Pinpoint the cell where the given text exists, returning its (x, y) midpoint coordinate. 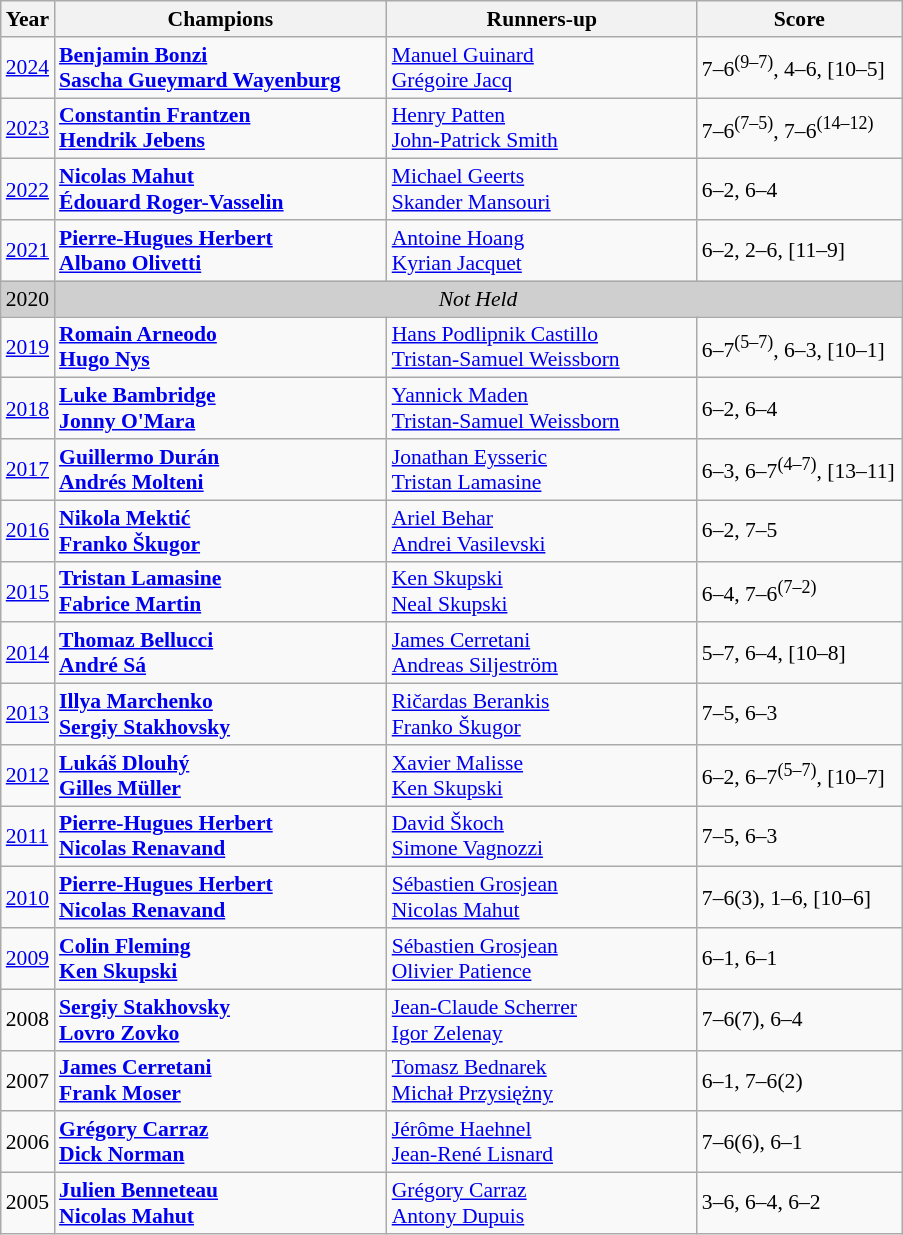
2014 (28, 654)
David Škoch Simone Vagnozzi (542, 836)
Tomasz Bednarek Michał Przysiężny (542, 1080)
Nicolas Mahut Édouard Roger-Vasselin (220, 190)
2013 (28, 714)
7–6(3), 1–6, [10–6] (800, 898)
Ariel Behar Andrei Vasilevski (542, 530)
Lukáš Dlouhý Gilles Müller (220, 776)
6–2, 2–6, [11–9] (800, 250)
Score (800, 19)
6–3, 6–7(4–7), [13–11] (800, 470)
Champions (220, 19)
Jean-Claude Scherrer Igor Zelenay (542, 1020)
2008 (28, 1020)
Grégory Carraz Dick Norman (220, 1142)
Nikola Mektić Franko Škugor (220, 530)
Runners-up (542, 19)
2024 (28, 68)
2010 (28, 898)
2023 (28, 128)
6–2, 6–7(5–7), [10–7] (800, 776)
2022 (28, 190)
Grégory Carraz Antony Dupuis (542, 1204)
2009 (28, 958)
Thomaz Bellucci André Sá (220, 654)
Michael Geerts Skander Mansouri (542, 190)
Colin Fleming Ken Skupski (220, 958)
Ričardas Berankis Franko Škugor (542, 714)
6–1, 6–1 (800, 958)
6–1, 7–6(2) (800, 1080)
Benjamin Bonzi Sascha Gueymard Wayenburg (220, 68)
Sergiy Stakhovsky Lovro Zovko (220, 1020)
Manuel Guinard Grégoire Jacq (542, 68)
2017 (28, 470)
2011 (28, 836)
Antoine Hoang Kyrian Jacquet (542, 250)
Jonathan Eysseric Tristan Lamasine (542, 470)
Guillermo Durán Andrés Molteni (220, 470)
Illya Marchenko Sergiy Stakhovsky (220, 714)
3–6, 6–4, 6–2 (800, 1204)
Tristan Lamasine Fabrice Martin (220, 592)
Romain Arneodo Hugo Nys (220, 348)
Pierre-Hugues Herbert Albano Olivetti (220, 250)
Yannick Maden Tristan-Samuel Weissborn (542, 408)
6–2, 7–5 (800, 530)
6–7(5–7), 6–3, [10–1] (800, 348)
2005 (28, 1204)
Year (28, 19)
7–6(7–5), 7–6(14–12) (800, 128)
Luke Bambridge Jonny O'Mara (220, 408)
Julien Benneteau Nicolas Mahut (220, 1204)
Not Held (478, 299)
2018 (28, 408)
7–6(6), 6–1 (800, 1142)
Constantin Frantzen Hendrik Jebens (220, 128)
2006 (28, 1142)
2019 (28, 348)
2007 (28, 1080)
7–6(7), 6–4 (800, 1020)
Sébastien Grosjean Olivier Patience (542, 958)
7–6(9–7), 4–6, [10–5] (800, 68)
2021 (28, 250)
James Cerretani Frank Moser (220, 1080)
Henry Patten John-Patrick Smith (542, 128)
Hans Podlipnik Castillo Tristan-Samuel Weissborn (542, 348)
5–7, 6–4, [10–8] (800, 654)
6–4, 7–6(7–2) (800, 592)
Ken Skupski Neal Skupski (542, 592)
Jérôme Haehnel Jean-René Lisnard (542, 1142)
James Cerretani Andreas Siljeström (542, 654)
Xavier Malisse Ken Skupski (542, 776)
2015 (28, 592)
2012 (28, 776)
2016 (28, 530)
2020 (28, 299)
Sébastien Grosjean Nicolas Mahut (542, 898)
